Capture the cell that displays the provided text and extract its [X, Y] central coordinate. 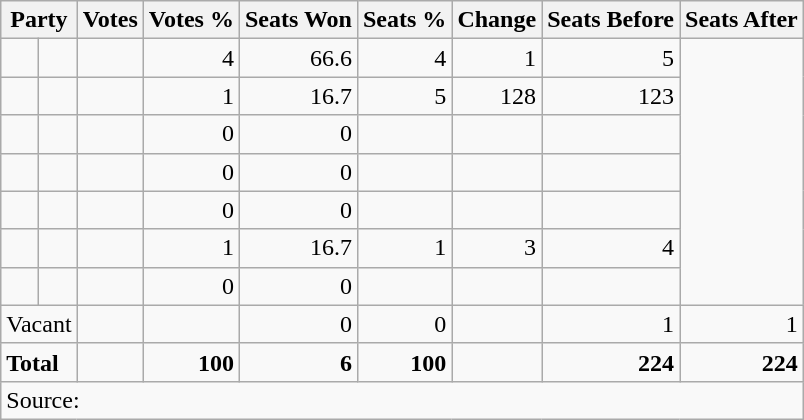
Seats Before [611, 20]
Votes % [191, 20]
Seats After [742, 20]
3 [497, 248]
Seats % [404, 20]
Source: [402, 400]
6 [298, 362]
Change [497, 20]
Seats Won [298, 20]
128 [497, 96]
Votes [110, 20]
Vacant [39, 324]
123 [611, 96]
66.6 [298, 58]
Party [39, 20]
Total [39, 362]
